Locate the cell with the specified text and output its (X, Y) center coordinate. 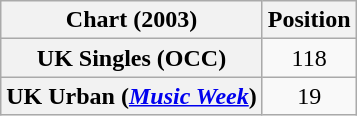
Position (309, 20)
UK Singles (OCC) (132, 58)
Chart (2003) (132, 20)
118 (309, 58)
UK Urban (Music Week) (132, 96)
19 (309, 96)
